Extract the (X, Y) coordinate from the center of the cell holding the provided text.  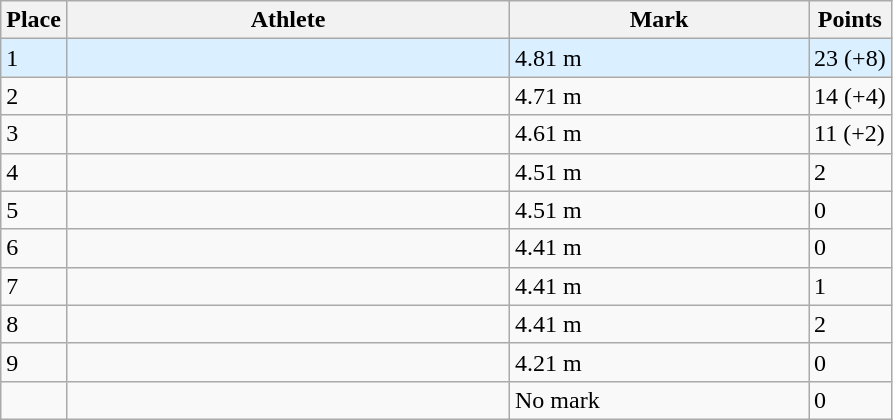
14 (+4) (850, 96)
11 (+2) (850, 134)
7 (34, 286)
6 (34, 248)
4.81 m (660, 58)
8 (34, 324)
4.21 m (660, 362)
4.61 m (660, 134)
23 (+8) (850, 58)
Athlete (288, 20)
Place (34, 20)
4.71 m (660, 96)
5 (34, 210)
4 (34, 172)
Mark (660, 20)
No mark (660, 400)
9 (34, 362)
Points (850, 20)
3 (34, 134)
